Detect which cell encompasses the target text, then output its [X, Y] center coordinate. 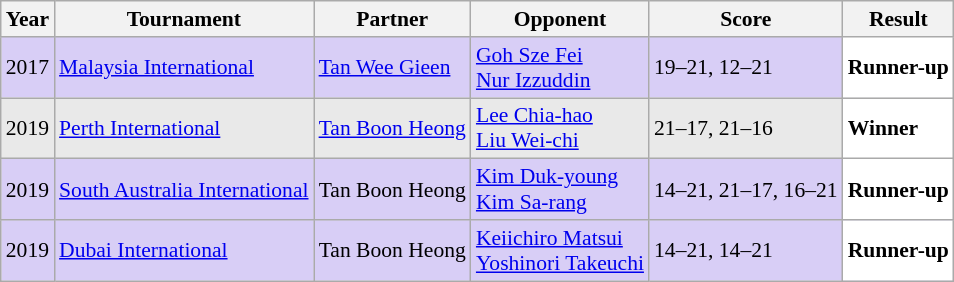
Result [898, 19]
Keiichiro Matsui Yoshinori Takeuchi [560, 250]
14–21, 21–17, 16–21 [746, 190]
Goh Sze Fei Nur Izzuddin [560, 68]
Partner [392, 19]
21–17, 21–16 [746, 128]
19–21, 12–21 [746, 68]
Tournament [184, 19]
Dubai International [184, 250]
Score [746, 19]
2017 [28, 68]
Winner [898, 128]
Perth International [184, 128]
14–21, 14–21 [746, 250]
South Australia International [184, 190]
Kim Duk-young Kim Sa-rang [560, 190]
Malaysia International [184, 68]
Year [28, 19]
Opponent [560, 19]
Lee Chia-hao Liu Wei-chi [560, 128]
Tan Wee Gieen [392, 68]
